Return the (x, y) coordinate for the center point of the cell that contains the specified text.  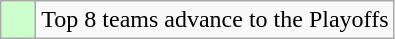
Top 8 teams advance to the Playoffs (215, 20)
